Extract the (X, Y) coordinate from the center of the cell holding the provided text.  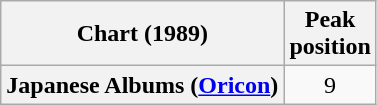
Peak position (330, 34)
Chart (1989) (142, 34)
Japanese Albums (Oricon) (142, 85)
9 (330, 85)
